Find where the given text appears and provide that cell's center as (X, Y) coordinate. 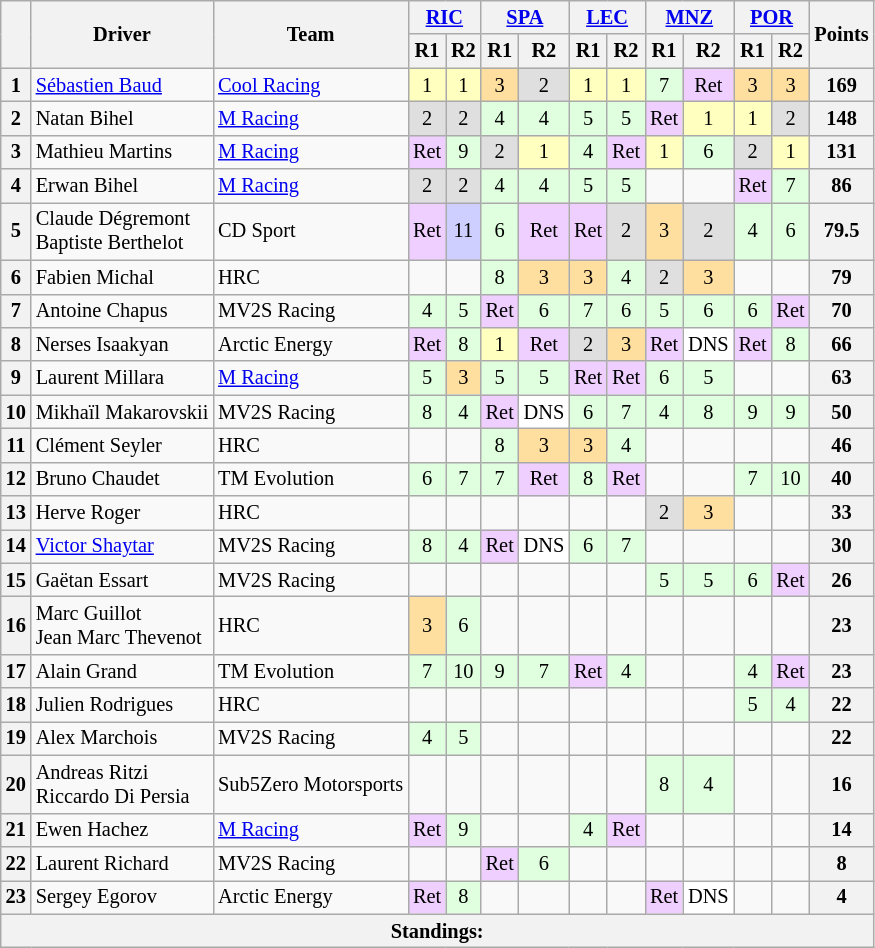
Sébastien Baud (122, 85)
Standings: (438, 931)
131 (842, 152)
21 (16, 830)
Gaëtan Essart (122, 580)
Sergey Egorov (122, 897)
Julien Rodrigues (122, 705)
SPA (525, 17)
20 (16, 784)
LEC (607, 17)
Alain Grand (122, 671)
18 (16, 705)
15 (16, 580)
Mathieu Martins (122, 152)
Ewen Hachez (122, 830)
CD Sport (310, 231)
MNZ (689, 17)
17 (16, 671)
Driver (122, 34)
Antoine Chapus (122, 311)
Cool Racing (310, 85)
Sub5Zero Motorsports (310, 784)
Fabien Michal (122, 277)
Alex Marchois (122, 738)
Herve Roger (122, 513)
70 (842, 311)
Andreas Ritzi Riccardo Di Persia (122, 784)
Claude Dégremont Baptiste Berthelot (122, 231)
30 (842, 546)
79.5 (842, 231)
Team (310, 34)
79 (842, 277)
148 (842, 118)
Points (842, 34)
26 (842, 580)
Clément Seyler (122, 445)
63 (842, 378)
Laurent Richard (122, 863)
Erwan Bihel (122, 186)
50 (842, 412)
Natan Bihel (122, 118)
Marc Guillot Jean Marc Thevenot (122, 625)
Mikhaïl Makarovskii (122, 412)
RIC (444, 17)
Victor Shaytar (122, 546)
Nerses Isaakyan (122, 344)
19 (16, 738)
86 (842, 186)
Laurent Millara (122, 378)
40 (842, 479)
169 (842, 85)
POR (772, 17)
33 (842, 513)
13 (16, 513)
46 (842, 445)
66 (842, 344)
Bruno Chaudet (122, 479)
12 (16, 479)
